Extract the [x, y] coordinate from the center of the cell holding the provided text.  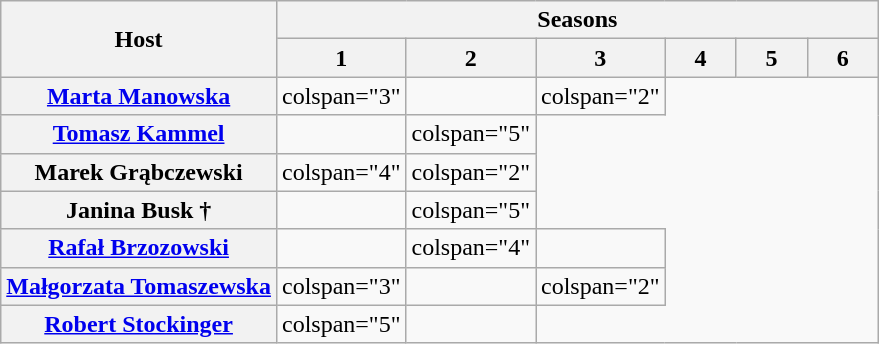
Małgorzata Tomaszewska [139, 286]
Rafał Brzozowski [139, 248]
6 [842, 58]
Seasons [577, 20]
Robert Stockinger [139, 324]
Marek Grąbczewski [139, 172]
5 [772, 58]
Janina Busk † [139, 210]
2 [471, 58]
Host [139, 39]
1 [341, 58]
4 [700, 58]
3 [601, 58]
Tomasz Kammel [139, 134]
Marta Manowska [139, 96]
